From the cell containing the given text, extract its center point as [x, y] coordinate. 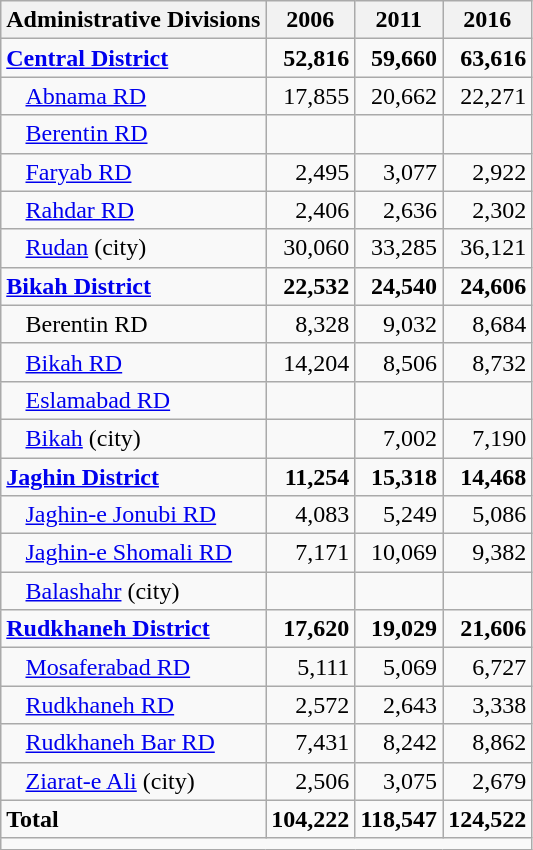
2,679 [488, 781]
8,328 [310, 324]
Jaghin District [134, 477]
8,242 [399, 743]
Administrative Divisions [134, 20]
9,032 [399, 324]
17,855 [310, 96]
8,862 [488, 743]
2011 [399, 20]
10,069 [399, 553]
Jaghin-e Shomali RD [134, 553]
2,643 [399, 705]
Balashahr (city) [134, 591]
6,727 [488, 667]
20,662 [399, 96]
Rudan (city) [134, 248]
124,522 [488, 819]
2016 [488, 20]
5,249 [399, 515]
24,606 [488, 286]
Bikah (city) [134, 438]
7,431 [310, 743]
Rudkhaneh Bar RD [134, 743]
Ziarat-e Ali (city) [134, 781]
Rudkhaneh RD [134, 705]
3,077 [399, 172]
Central District [134, 58]
104,222 [310, 819]
14,468 [488, 477]
14,204 [310, 362]
22,271 [488, 96]
Bikah District [134, 286]
8,506 [399, 362]
2,636 [399, 210]
19,029 [399, 629]
Total [134, 819]
7,002 [399, 438]
7,171 [310, 553]
2,506 [310, 781]
24,540 [399, 286]
Eslamabad RD [134, 400]
30,060 [310, 248]
36,121 [488, 248]
2,572 [310, 705]
2006 [310, 20]
8,732 [488, 362]
59,660 [399, 58]
2,922 [488, 172]
2,406 [310, 210]
7,190 [488, 438]
3,075 [399, 781]
3,338 [488, 705]
9,382 [488, 553]
5,111 [310, 667]
52,816 [310, 58]
63,616 [488, 58]
8,684 [488, 324]
17,620 [310, 629]
15,318 [399, 477]
Mosaferabad RD [134, 667]
Rudkhaneh District [134, 629]
11,254 [310, 477]
2,495 [310, 172]
33,285 [399, 248]
2,302 [488, 210]
5,086 [488, 515]
22,532 [310, 286]
Rahdar RD [134, 210]
118,547 [399, 819]
Abnama RD [134, 96]
4,083 [310, 515]
Jaghin-e Jonubi RD [134, 515]
21,606 [488, 629]
Bikah RD [134, 362]
Faryab RD [134, 172]
5,069 [399, 667]
